Find where the given text appears and provide that cell's center as (x, y) coordinate. 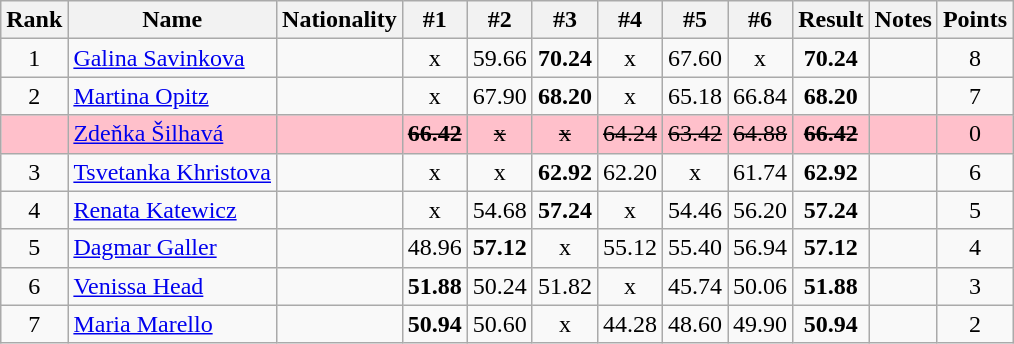
Nationality (340, 20)
50.60 (500, 324)
Dagmar Galler (172, 248)
#2 (500, 20)
Venissa Head (172, 286)
Maria Marello (172, 324)
63.42 (696, 134)
Rank (34, 20)
62.20 (630, 172)
#6 (760, 20)
Result (831, 20)
55.40 (696, 248)
Galina Savinkova (172, 58)
Renata Katewicz (172, 210)
#5 (696, 20)
65.18 (696, 96)
#3 (564, 20)
66.84 (760, 96)
50.06 (760, 286)
50.24 (500, 286)
#1 (434, 20)
Martina Opitz (172, 96)
8 (974, 58)
54.46 (696, 210)
Name (172, 20)
67.60 (696, 58)
45.74 (696, 286)
48.60 (696, 324)
51.82 (564, 286)
1 (34, 58)
56.94 (760, 248)
Points (974, 20)
59.66 (500, 58)
Zdeňka Šilhavá (172, 134)
67.90 (500, 96)
64.24 (630, 134)
64.88 (760, 134)
0 (974, 134)
49.90 (760, 324)
Notes (903, 20)
44.28 (630, 324)
55.12 (630, 248)
48.96 (434, 248)
56.20 (760, 210)
Tsvetanka Khristova (172, 172)
54.68 (500, 210)
61.74 (760, 172)
#4 (630, 20)
